Pinpoint the cell where the given text exists, returning its [x, y] midpoint coordinate. 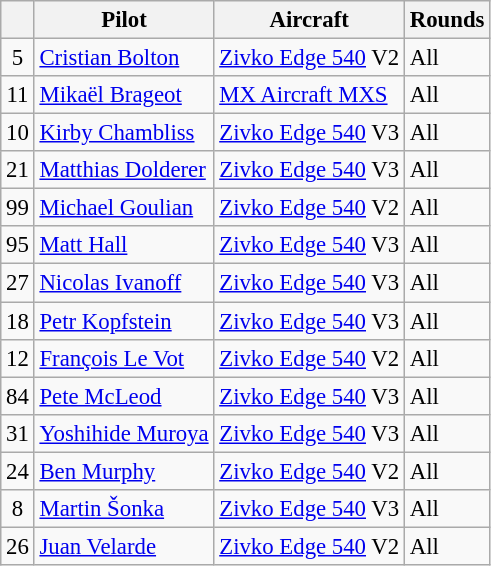
Pete McLeod [124, 396]
Petr Kopfstein [124, 321]
21 [18, 170]
27 [18, 283]
5 [18, 58]
Pilot [124, 20]
Aircraft [310, 20]
Kirby Chambliss [124, 133]
Martin Šonka [124, 509]
84 [18, 396]
MX Aircraft MXS [310, 95]
11 [18, 95]
Matthias Dolderer [124, 170]
Yoshihide Muroya [124, 433]
8 [18, 509]
31 [18, 433]
95 [18, 245]
12 [18, 358]
Juan Velarde [124, 546]
Michael Goulian [124, 208]
François Le Vot [124, 358]
26 [18, 546]
Cristian Bolton [124, 58]
Ben Murphy [124, 471]
Nicolas Ivanoff [124, 283]
99 [18, 208]
10 [18, 133]
Mikaël Brageot [124, 95]
18 [18, 321]
Matt Hall [124, 245]
24 [18, 471]
Rounds [446, 20]
